Search for the cell housing the specified text and yield its [x, y] center coordinate. 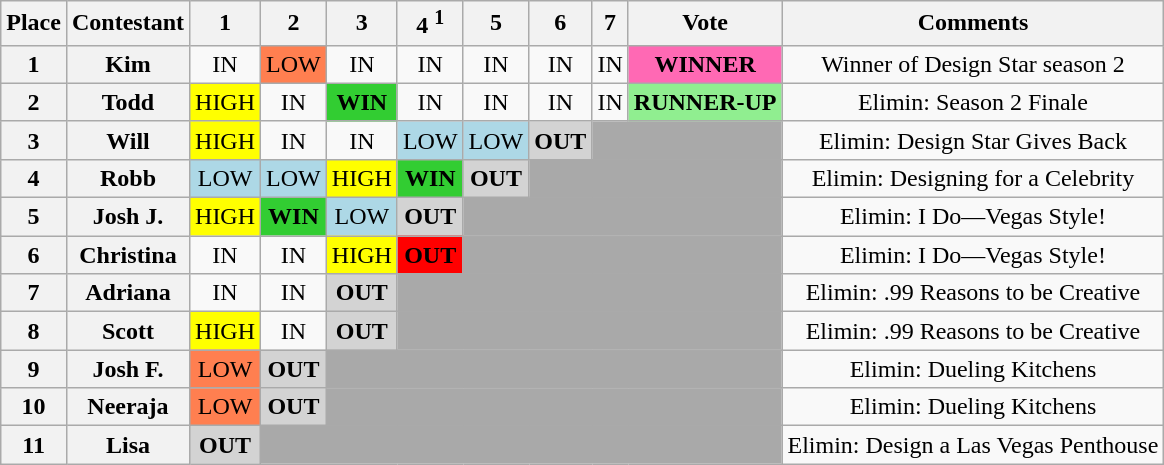
Elimin: Design a Las Vegas Penthouse [973, 445]
Lisa [128, 445]
8 [34, 331]
11 [34, 445]
Josh J. [128, 217]
4 1 [430, 24]
WINNER [705, 64]
Todd [128, 102]
Kim [128, 64]
Will [128, 140]
Scott [128, 331]
Elimin: Design Star Gives Back [973, 140]
Robb [128, 178]
Place [34, 24]
Vote [705, 24]
Comments [973, 24]
Elimin: Designing for a Celebrity [973, 178]
10 [34, 407]
Josh F. [128, 369]
9 [34, 369]
RUNNER-UP [705, 102]
Christina [128, 255]
Neeraja [128, 407]
Adriana [128, 293]
Winner of Design Star season 2 [973, 64]
Elimin: Season 2 Finale [973, 102]
Contestant [128, 24]
4 [34, 178]
